Determine the [X, Y] coordinate at the center of the cell enclosing the given text.  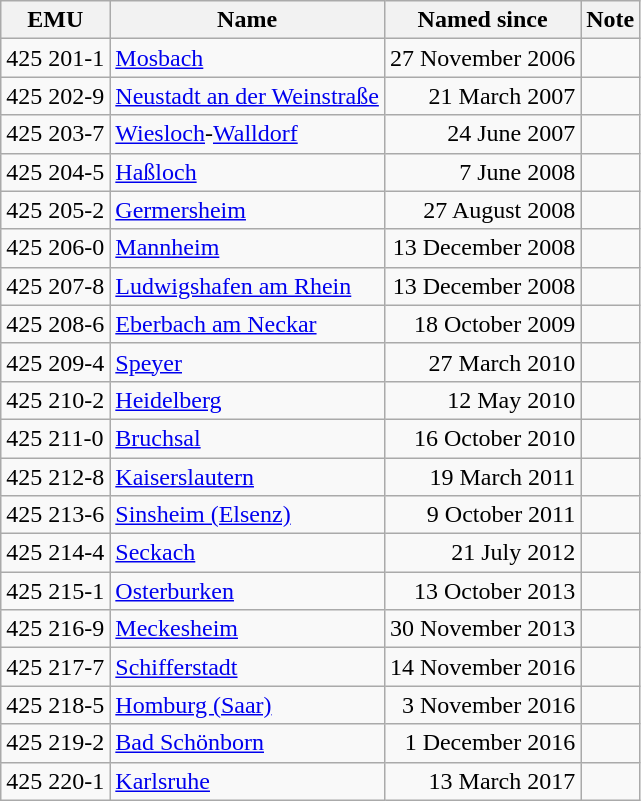
425 203-7 [56, 134]
Note [610, 20]
27 November 2006 [482, 58]
30 November 2013 [482, 629]
Heidelberg [248, 400]
Ludwigshafen am Rhein [248, 286]
27 March 2010 [482, 362]
425 201-1 [56, 58]
425 215-1 [56, 591]
425 219-2 [56, 743]
Mosbach [248, 58]
Germersheim [248, 210]
425 202-9 [56, 96]
425 206-0 [56, 248]
Named since [482, 20]
425 213-6 [56, 515]
EMU [56, 20]
18 October 2009 [482, 324]
Mannheim [248, 248]
425 208-6 [56, 324]
Bruchsal [248, 438]
425 212-8 [56, 477]
Kaiserslautern [248, 477]
425 204-5 [56, 172]
1 December 2016 [482, 743]
Schifferstadt [248, 667]
Speyer [248, 362]
16 October 2010 [482, 438]
425 209-4 [56, 362]
Karlsruhe [248, 781]
425 216-9 [56, 629]
21 July 2012 [482, 553]
425 211-0 [56, 438]
9 October 2011 [482, 515]
Meckesheim [248, 629]
7 June 2008 [482, 172]
425 217-7 [56, 667]
13 October 2013 [482, 591]
Neustadt an der Weinstraße [248, 96]
425 214-4 [56, 553]
12 May 2010 [482, 400]
Homburg (Saar) [248, 705]
24 June 2007 [482, 134]
Wiesloch-Walldorf [248, 134]
13 March 2017 [482, 781]
425 207-8 [56, 286]
425 205-2 [56, 210]
3 November 2016 [482, 705]
425 220-1 [56, 781]
14 November 2016 [482, 667]
19 March 2011 [482, 477]
27 August 2008 [482, 210]
21 March 2007 [482, 96]
Haßloch [248, 172]
Sinsheim (Elsenz) [248, 515]
Seckach [248, 553]
425 218-5 [56, 705]
Eberbach am Neckar [248, 324]
Osterburken [248, 591]
Name [248, 20]
425 210-2 [56, 400]
Bad Schönborn [248, 743]
